Search for the cell housing the specified text and yield its [X, Y] center coordinate. 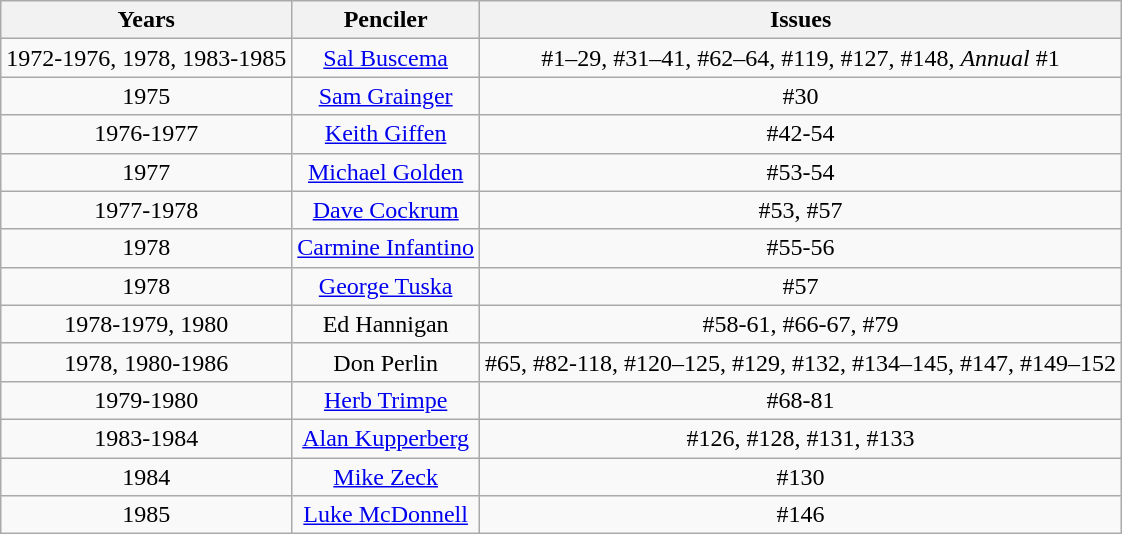
#146 [800, 515]
Herb Trimpe [386, 400]
Mike Zeck [386, 477]
#42-54 [800, 134]
#126, #128, #131, #133 [800, 438]
#65, #82-118, #120–125, #129, #132, #134–145, #147, #149–152 [800, 362]
Ed Hannigan [386, 324]
#130 [800, 477]
#57 [800, 286]
#53-54 [800, 172]
1977-1978 [146, 210]
Dave Cockrum [386, 210]
Michael Golden [386, 172]
1979-1980 [146, 400]
Don Perlin [386, 362]
#58-61, #66-67, #79 [800, 324]
1978, 1980-1986 [146, 362]
1978-1979, 1980 [146, 324]
1983-1984 [146, 438]
1984 [146, 477]
Luke McDonnell [386, 515]
1976-1977 [146, 134]
Keith Giffen [386, 134]
George Tuska [386, 286]
Penciler [386, 20]
#68-81 [800, 400]
#1–29, #31–41, #62–64, #119, #127, #148, Annual #1 [800, 58]
Sal Buscema [386, 58]
#30 [800, 96]
Carmine Infantino [386, 248]
#53, #57 [800, 210]
#55-56 [800, 248]
Years [146, 20]
1985 [146, 515]
1975 [146, 96]
Sam Grainger [386, 96]
1972-1976, 1978, 1983-1985 [146, 58]
Alan Kupperberg [386, 438]
Issues [800, 20]
1977 [146, 172]
